Return the [x, y] coordinate for the center point of the cell that contains the specified text.  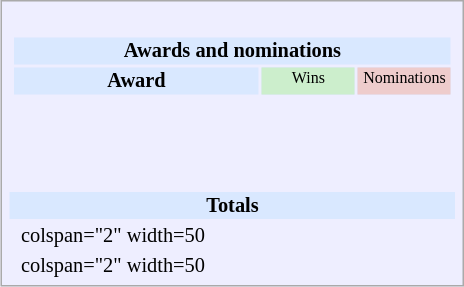
Nominations [404, 80]
Totals [233, 206]
Wins [308, 80]
Award [136, 80]
Awards and nominations [232, 50]
Awards and nominations Award Wins Nominations [233, 99]
